Return [X, Y] of the center of cell containing provided text 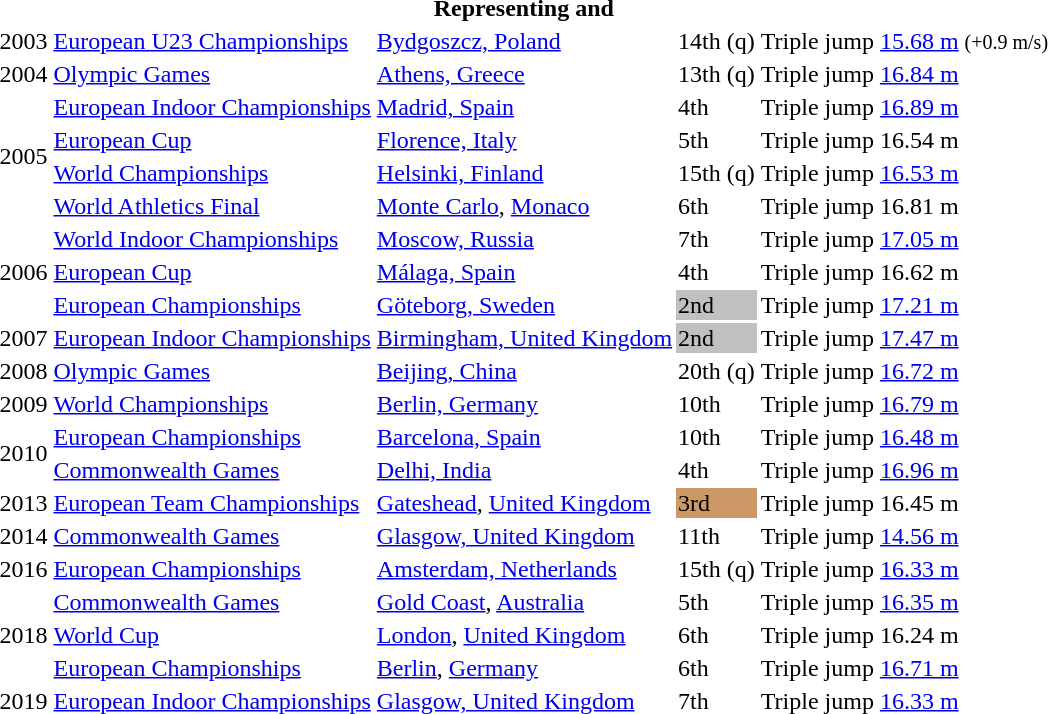
Monte Carlo, Monaco [524, 206]
Florence, Italy [524, 140]
Barcelona, Spain [524, 437]
World Cup [212, 635]
European Team Championships [212, 503]
14th (q) [717, 41]
Madrid, Spain [524, 107]
World Athletics Final [212, 206]
Helsinki, Finland [524, 173]
Málaga, Spain [524, 272]
Birmingham, United Kingdom [524, 338]
World Indoor Championships [212, 239]
Beijing, China [524, 371]
Moscow, Russia [524, 239]
Amsterdam, Netherlands [524, 569]
London, United Kingdom [524, 635]
Göteborg, Sweden [524, 305]
Glasgow, United Kingdom [524, 536]
Bydgoszcz, Poland [524, 41]
Gold Coast, Australia [524, 602]
Gateshead, United Kingdom [524, 503]
20th (q) [717, 371]
European U23 Championships [212, 41]
3rd [717, 503]
13th (q) [717, 74]
Athens, Greece [524, 74]
11th [717, 536]
Delhi, India [524, 470]
7th [717, 239]
